Locate the cell with the specified text and output its (X, Y) center coordinate. 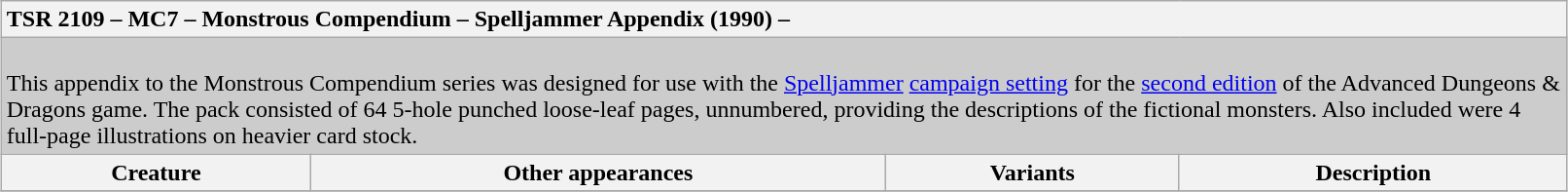
Variants (1032, 173)
Other appearances (597, 173)
Description (1373, 173)
Creature (156, 173)
TSR 2109 – MC7 – Monstrous Compendium – Spelljammer Appendix (1990) – (784, 19)
